Search for the cell housing the specified text and yield its [X, Y] center coordinate. 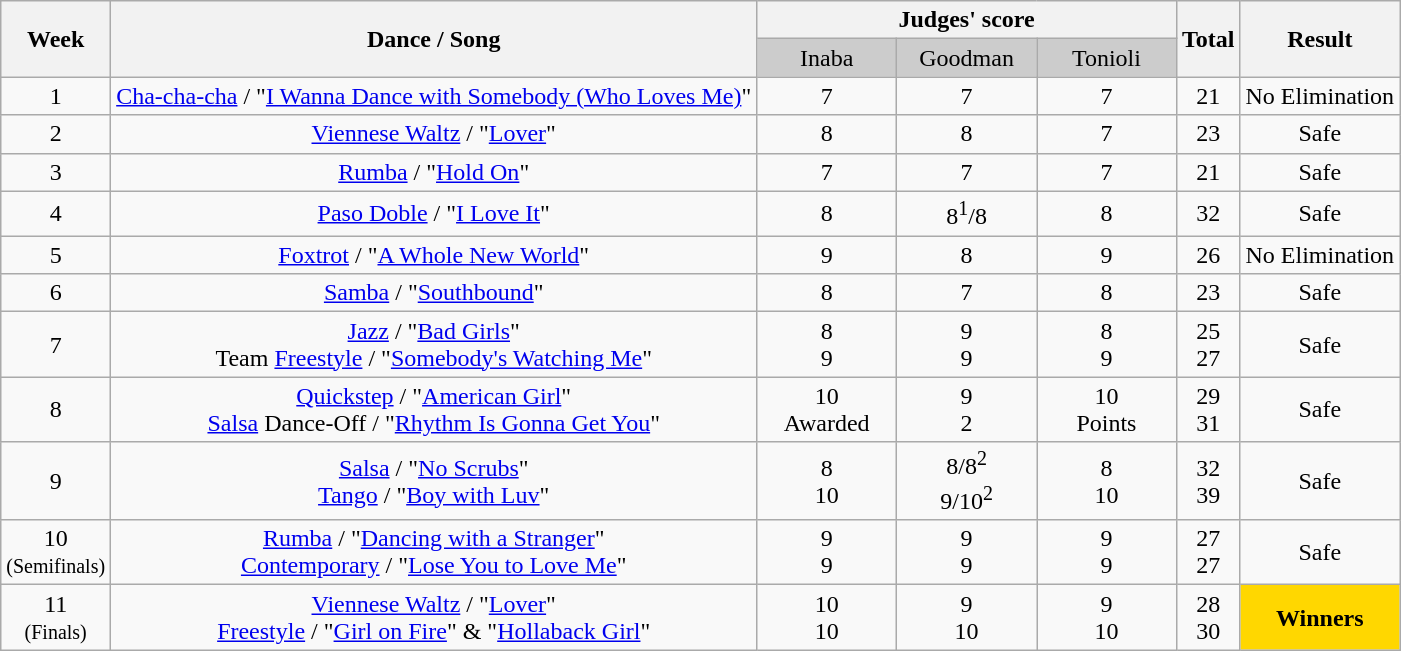
Week [56, 39]
5 [56, 255]
3 [56, 172]
Goodman [967, 58]
10Awarded [827, 410]
2527 [1208, 344]
Viennese Waltz / "Lover"Freestyle / "Girl on Fire" & "Hollaback Girl" [434, 618]
Dance / Song [434, 39]
10(Semifinals) [56, 552]
Salsa / "No Scrubs"Tango / "Boy with Luv" [434, 481]
8/829/102 [967, 481]
10Points [1107, 410]
Cha-cha-cha / "I Wanna Dance with Somebody (Who Loves Me)" [434, 96]
Paso Doble / "I Love It" [434, 214]
11(Finals) [56, 618]
2830 [1208, 618]
Jazz / "Bad Girls"Team Freestyle / "Somebody's Watching Me" [434, 344]
1010 [827, 618]
Quickstep / "American Girl"Salsa Dance-Off / "Rhythm Is Gonna Get You" [434, 410]
1 [56, 96]
Tonioli [1107, 58]
26 [1208, 255]
2727 [1208, 552]
Result [1320, 39]
Rumba / "Hold On" [434, 172]
3239 [1208, 481]
Samba / "Southbound" [434, 293]
4 [56, 214]
Rumba / "Dancing with a Stranger"Contemporary / "Lose You to Love Me" [434, 552]
Inaba [827, 58]
2931 [1208, 410]
6 [56, 293]
Total [1208, 39]
Judges' score [967, 20]
81/8 [967, 214]
92 [967, 410]
Foxtrot / "A Whole New World" [434, 255]
Viennese Waltz / "Lover" [434, 134]
2 [56, 134]
Winners [1320, 618]
32 [1208, 214]
